Output the (x, y) coordinate of the center of the cell containing the given text.  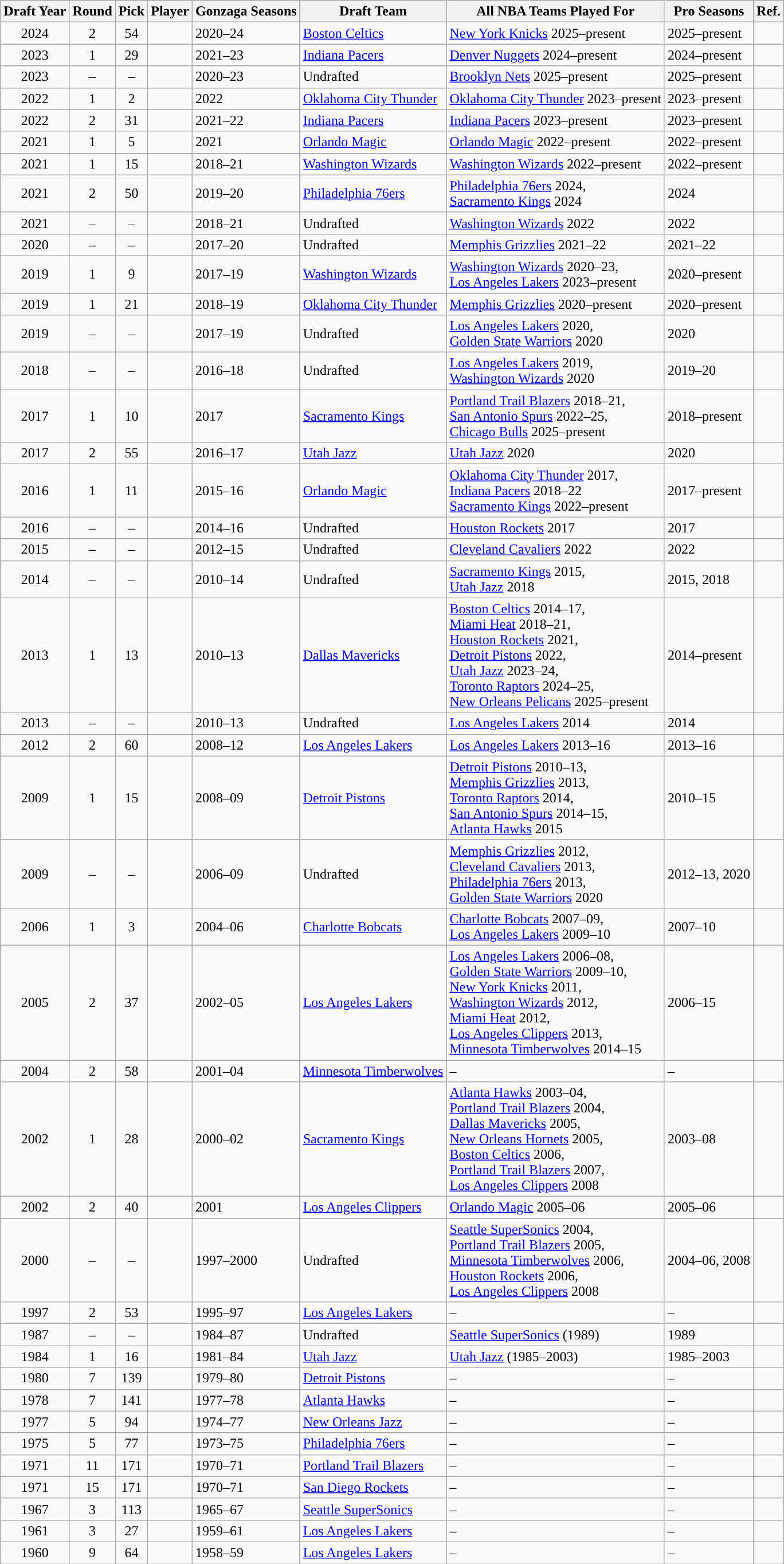
2016–17 (246, 453)
2017–present (708, 491)
2012–13, 2020 (708, 873)
Denver Nuggets 2024–present (556, 55)
1985–2003 (708, 1357)
1958–59 (246, 1553)
53 (131, 1313)
2007–10 (708, 926)
2014–present (708, 655)
2021–23 (246, 55)
1984–87 (246, 1335)
San Diego Rockets (373, 1487)
Philadelphia 76ers 2024,Sacramento Kings 2024 (556, 194)
2006 (35, 926)
Gonzaga Seasons (246, 11)
Memphis Grizzlies 2021–22 (556, 245)
40 (131, 1208)
Houston Rockets 2017 (556, 528)
54 (131, 33)
2001 (246, 1208)
2014–16 (246, 528)
28 (131, 1139)
2006–09 (246, 873)
Player (170, 11)
Oklahoma City Thunder 2017,Indiana Pacers 2018–22Sacramento Kings 2022–present (556, 491)
2004 (35, 1071)
2012 (35, 745)
64 (131, 1553)
55 (131, 453)
Charlotte Bobcats (373, 926)
1981–84 (246, 1357)
Washington Wizards 2020–23,Los Angeles Lakers 2023–present (556, 274)
Draft Year (35, 11)
Memphis Grizzlies 2012,Cleveland Cavaliers 2013,Philadelphia 76ers 2013,Golden State Warriors 2020 (556, 873)
77 (131, 1444)
2005 (35, 1002)
2002–05 (246, 1002)
Draft Team (373, 11)
2012–15 (246, 550)
Portland Trail Blazers 2018–21,San Antonio Spurs 2022–25,Chicago Bulls 2025–present (556, 416)
2010–15 (708, 798)
Washington Wizards 2022 (556, 223)
13 (131, 655)
10 (131, 416)
139 (131, 1378)
1959–61 (246, 1531)
Los Angeles Lakers 2014 (556, 723)
2016–18 (246, 371)
Los Angeles Lakers 2019,Washington Wizards 2020 (556, 371)
Brooklyn Nets 2025–present (556, 77)
New York Knicks 2025–present (556, 33)
2008–12 (246, 745)
All NBA Teams Played For (556, 11)
Portland Trail Blazers (373, 1465)
Minnesota Timberwolves (373, 1071)
2018 (35, 371)
1978 (35, 1400)
1987 (35, 1335)
Orlando Magic 2005–06 (556, 1208)
Orlando Magic 2022–present (556, 142)
141 (131, 1400)
1965–67 (246, 1509)
2020–24 (246, 33)
1974–77 (246, 1422)
2001–04 (246, 1071)
Dallas Mavericks (373, 655)
Atlanta Hawks (373, 1400)
Pro Seasons (708, 11)
2004–06 (246, 926)
21 (131, 304)
Cleveland Cavaliers 2022 (556, 550)
Pick (131, 11)
1995–97 (246, 1313)
Boston Celtics (373, 33)
Oklahoma City Thunder 2023–present (556, 99)
1980 (35, 1378)
2024–present (708, 55)
Seattle SuperSonics (1989) (556, 1335)
1973–75 (246, 1444)
Seattle SuperSonics 2004,Portland Trail Blazers 2005,Minnesota Timberwolves 2006,Houston Rockets 2006,Los Angeles Clippers 2008 (556, 1260)
1975 (35, 1444)
Los Angeles Lakers 2013–16 (556, 745)
2018–19 (246, 304)
16 (131, 1357)
2017–20 (246, 245)
27 (131, 1531)
1997 (35, 1313)
2015–16 (246, 491)
2004–06, 2008 (708, 1260)
Round (92, 11)
60 (131, 745)
2008–09 (246, 798)
2006–15 (708, 1002)
1961 (35, 1531)
Washington Wizards 2022–present (556, 164)
1984 (35, 1357)
94 (131, 1422)
50 (131, 194)
Ref. (769, 11)
1997–2000 (246, 1260)
29 (131, 55)
2000–02 (246, 1139)
1989 (708, 1335)
2020–23 (246, 77)
Indiana Pacers 2023–present (556, 120)
Utah Jazz 2020 (556, 453)
2005–06 (708, 1208)
Los Angeles Clippers (373, 1208)
1977–78 (246, 1400)
58 (131, 1071)
Sacramento Kings 2015,Utah Jazz 2018 (556, 579)
2003–08 (708, 1139)
New Orleans Jazz (373, 1422)
2015 (35, 550)
Seattle SuperSonics (373, 1509)
1977 (35, 1422)
1960 (35, 1553)
2015, 2018 (708, 579)
2000 (35, 1260)
37 (131, 1002)
Utah Jazz (1985–2003) (556, 1357)
2010–14 (246, 579)
Memphis Grizzlies 2020–present (556, 304)
2018–present (708, 416)
1979–80 (246, 1378)
113 (131, 1509)
2013–16 (708, 745)
31 (131, 120)
1967 (35, 1509)
Charlotte Bobcats 2007–09,Los Angeles Lakers 2009–10 (556, 926)
Los Angeles Lakers 2020,Golden State Warriors 2020 (556, 334)
Detroit Pistons 2010–13,Memphis Grizzlies 2013,Toronto Raptors 2014,San Antonio Spurs 2014–15,Atlanta Hawks 2015 (556, 798)
